Detect which cell encompasses the target text, then output its [x, y] center coordinate. 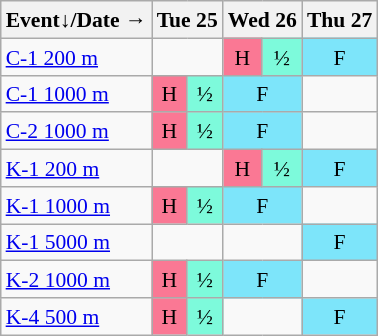
K-2 1000 m [76, 280]
K-1 1000 m [76, 204]
Event↓/Date → [76, 20]
Tue 25 [188, 20]
K-1 200 m [76, 168]
Thu 27 [340, 20]
C-1 200 m [76, 56]
K-4 500 m [76, 316]
K-1 5000 m [76, 242]
C-1 1000 m [76, 94]
C-2 1000 m [76, 130]
Wed 26 [262, 20]
